Pinpoint the cell where the given text exists, returning its [X, Y] midpoint coordinate. 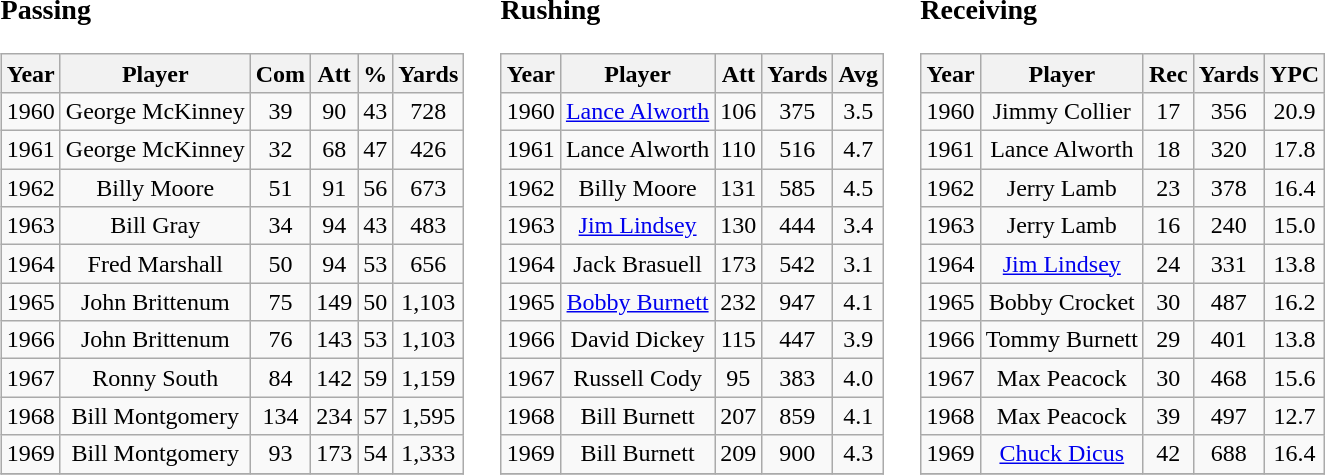
Russell Cody [637, 378]
Avg [858, 73]
497 [1228, 416]
3.5 [858, 111]
728 [428, 111]
54 [376, 454]
David Dickey [637, 340]
656 [428, 264]
Bill Gray [155, 226]
4.3 [858, 454]
378 [1228, 188]
57 [376, 416]
447 [798, 340]
Bobby Crocket [1062, 302]
468 [1228, 378]
859 [798, 416]
56 [376, 188]
51 [280, 188]
59 [376, 378]
68 [334, 150]
17.8 [1294, 150]
Bobby Burnett [637, 302]
673 [428, 188]
900 [798, 454]
207 [738, 416]
426 [428, 150]
232 [738, 302]
YPC [1294, 73]
143 [334, 340]
401 [1228, 340]
Jimmy Collier [1062, 111]
12.7 [1294, 416]
16 [1168, 226]
91 [334, 188]
93 [280, 454]
Jack Brasuell [637, 264]
4.0 [858, 378]
947 [798, 302]
149 [334, 302]
106 [738, 111]
1,595 [428, 416]
1,159 [428, 378]
483 [428, 226]
20.9 [1294, 111]
Fred Marshall [155, 264]
32 [280, 150]
585 [798, 188]
142 [334, 378]
688 [1228, 454]
516 [798, 150]
331 [1228, 264]
3.1 [858, 264]
34 [280, 226]
234 [334, 416]
3.4 [858, 226]
84 [280, 378]
95 [738, 378]
110 [738, 150]
115 [738, 340]
542 [798, 264]
Ronny South [155, 378]
130 [738, 226]
134 [280, 416]
% [376, 73]
383 [798, 378]
90 [334, 111]
3.9 [858, 340]
16.2 [1294, 302]
75 [280, 302]
4.7 [858, 150]
15.0 [1294, 226]
47 [376, 150]
487 [1228, 302]
Com [280, 73]
444 [798, 226]
4.5 [858, 188]
375 [798, 111]
29 [1168, 340]
240 [1228, 226]
320 [1228, 150]
Tommy Burnett [1062, 340]
17 [1168, 111]
Chuck Dicus [1062, 454]
76 [280, 340]
23 [1168, 188]
24 [1168, 264]
42 [1168, 454]
209 [738, 454]
18 [1168, 150]
356 [1228, 111]
Rec [1168, 73]
15.6 [1294, 378]
131 [738, 188]
1,333 [428, 454]
